Locate the cell with the specified text and output its [X, Y] center coordinate. 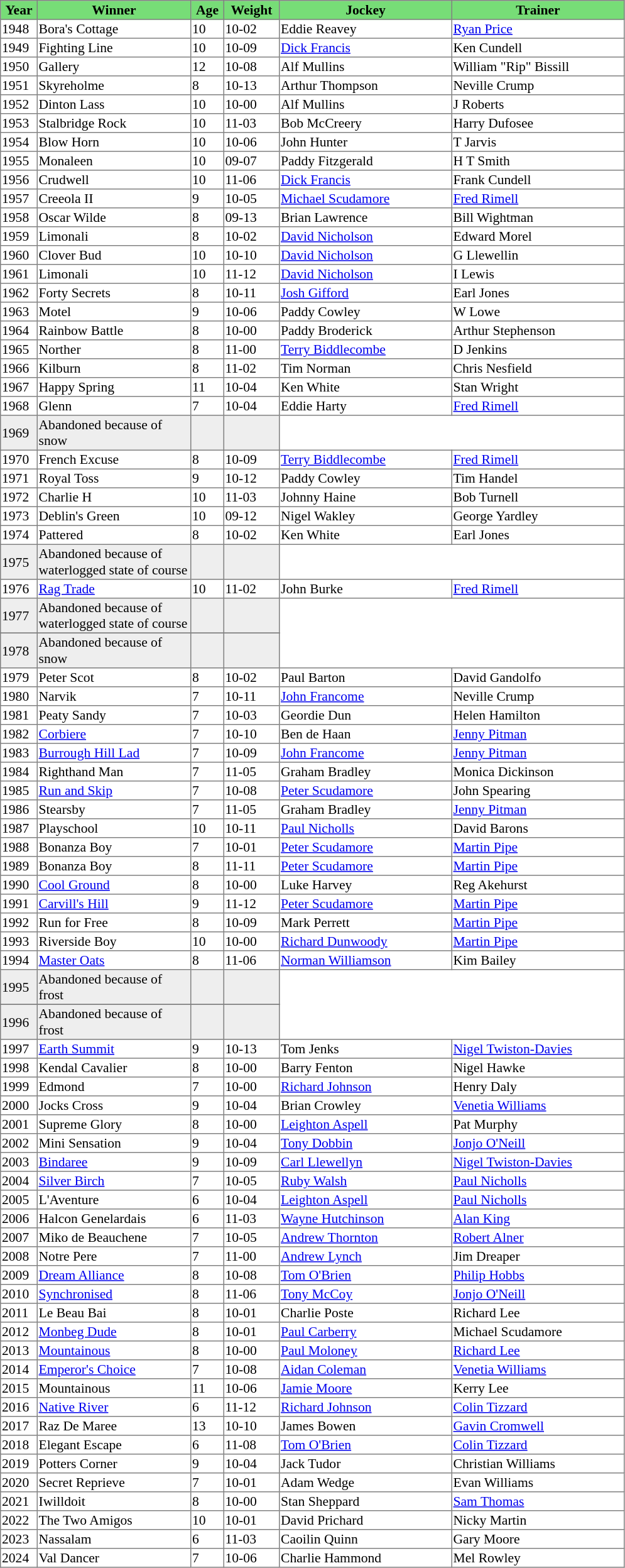
Edmond [114, 1087]
2008 [19, 1256]
Brian Crowley [366, 1105]
Ben de Haan [366, 734]
1953 [19, 123]
1950 [19, 67]
Peter Scot [114, 677]
Tim Norman [366, 368]
Eddie Reavey [366, 29]
1976 [19, 589]
L'Aventure [114, 1200]
Mel Rowley [538, 1558]
Gary Moore [538, 1539]
1968 [19, 406]
David Prichard [366, 1520]
Dream Alliance [114, 1275]
Arthur Thompson [366, 85]
Year [19, 10]
2020 [19, 1483]
Richard Dunwoody [366, 941]
Nigel Hawke [538, 1068]
1949 [19, 48]
Jack Tudor [366, 1464]
Charlie H [114, 497]
Forty Secrets [114, 293]
Edward Morel [538, 236]
Josh Gifford [366, 293]
Bindaree [114, 1162]
Kerry Lee [538, 1388]
1977 [19, 616]
1960 [19, 255]
Secret Reprieve [114, 1483]
Frank Cundell [538, 180]
1992 [19, 923]
1972 [19, 497]
Motel [114, 312]
2012 [19, 1332]
Reg Akehurst [538, 885]
Philip Hobbs [538, 1275]
Bob McCreery [366, 123]
Johnny Haine [366, 497]
2014 [19, 1369]
Emperor's Choice [114, 1369]
J Roberts [538, 104]
1959 [19, 236]
Cool Ground [114, 885]
1984 [19, 772]
2006 [19, 1219]
Caoilin Quinn [366, 1539]
Riverside Boy [114, 941]
Rag Trade [114, 589]
1965 [19, 349]
11-08 [251, 1445]
Val Dancer [114, 1558]
Ruby Walsh [366, 1181]
2001 [19, 1124]
1951 [19, 85]
2017 [19, 1426]
Andrew Lynch [366, 1256]
2005 [19, 1200]
1952 [19, 104]
Monbeg Dude [114, 1332]
Jim Dreaper [538, 1256]
Elegant Escape [114, 1445]
Supreme Glory [114, 1124]
2016 [19, 1407]
T Jarvis [538, 142]
12 [207, 67]
Brian Lawrence [366, 217]
Stan Sheppard [366, 1501]
Burrough Hill Lad [114, 753]
1980 [19, 696]
Paul Barton [366, 677]
1993 [19, 941]
Playschool [114, 828]
1975 [19, 562]
Miko de Beauchene [114, 1237]
Luke Harvey [366, 885]
1948 [19, 29]
Pat Murphy [538, 1124]
1983 [19, 753]
Nigel Wakley [366, 516]
Stalbridge Rock [114, 123]
Dinton Lass [114, 104]
Andrew Thornton [366, 1237]
Wayne Hutchinson [366, 1219]
2018 [19, 1445]
Rainbow Battle [114, 331]
10-03 [251, 715]
Mark Perrett [366, 923]
2015 [19, 1388]
Crudwell [114, 180]
1986 [19, 809]
I Lewis [538, 274]
Fighting Line [114, 48]
G Llewellin [538, 255]
1994 [19, 960]
Mini Sensation [114, 1143]
Righthand Man [114, 772]
1973 [19, 516]
2003 [19, 1162]
1982 [19, 734]
Stearsby [114, 809]
1997 [19, 1049]
1966 [19, 368]
Run for Free [114, 923]
1996 [19, 1022]
Earth Summit [114, 1049]
2024 [19, 1558]
Arthur Stephenson [538, 331]
Iwilldoit [114, 1501]
2010 [19, 1294]
1964 [19, 331]
1998 [19, 1068]
Blow Horn [114, 142]
1987 [19, 828]
Happy Spring [114, 387]
2019 [19, 1464]
1979 [19, 677]
1985 [19, 791]
Henry Daly [538, 1087]
Tom Jenks [366, 1049]
Geordie Dun [366, 715]
James Bowen [366, 1426]
Deblin's Green [114, 516]
1954 [19, 142]
Stan Wright [538, 387]
David Gandolfo [538, 677]
2022 [19, 1520]
1958 [19, 217]
Kendal Cavalier [114, 1068]
2011 [19, 1313]
Corbiere [114, 734]
Glenn [114, 406]
2023 [19, 1539]
Winner [114, 10]
09-13 [251, 217]
Jocks Cross [114, 1105]
Sam Thomas [538, 1501]
2000 [19, 1105]
1956 [19, 180]
1981 [19, 715]
Jockey [366, 10]
Narvik [114, 696]
1999 [19, 1087]
10-12 [251, 478]
Pattered [114, 535]
Le Beau Bai [114, 1313]
1970 [19, 459]
Skyreholme [114, 85]
George Yardley [538, 516]
Norther [114, 349]
Aidan Coleman [366, 1369]
1957 [19, 199]
Creeola II [114, 199]
2002 [19, 1143]
Ryan Price [538, 29]
Halcon Genelardais [114, 1219]
Bill Wightman [538, 217]
Chris Nesfield [538, 368]
Potters Corner [114, 1464]
1995 [19, 987]
2004 [19, 1181]
Bora's Cottage [114, 29]
Weight [251, 10]
1989 [19, 866]
Charlie Hammond [366, 1558]
Trainer [538, 10]
Nassalam [114, 1539]
John Spearing [538, 791]
1961 [19, 274]
Norman Williamson [366, 960]
Carvill's Hill [114, 904]
Eddie Harty [366, 406]
Adam Wedge [366, 1483]
09-07 [251, 161]
Royal Toss [114, 478]
1974 [19, 535]
Ken Cundell [538, 48]
Age [207, 10]
Monaleen [114, 161]
2021 [19, 1501]
Kilburn [114, 368]
1978 [19, 650]
Evan Williams [538, 1483]
1990 [19, 885]
Gallery [114, 67]
Tony McCoy [366, 1294]
D Jenkins [538, 349]
Barry Fenton [366, 1068]
The Two Amigos [114, 1520]
Silver Birch [114, 1181]
1962 [19, 293]
H T Smith [538, 161]
Tim Handel [538, 478]
2009 [19, 1275]
Carl Llewellyn [366, 1162]
Jamie Moore [366, 1388]
French Excuse [114, 459]
Charlie Poste [366, 1313]
Clover Bud [114, 255]
Paul Moloney [366, 1351]
Raz De Maree [114, 1426]
Notre Pere [114, 1256]
Paddy Broderick [366, 331]
William "Rip" Bissill [538, 67]
1967 [19, 387]
John Hunter [366, 142]
1963 [19, 312]
Tony Dobbin [366, 1143]
1988 [19, 847]
13 [207, 1426]
Helen Hamilton [538, 715]
Bob Turnell [538, 497]
1955 [19, 161]
John Burke [366, 589]
Alan King [538, 1219]
Synchronised [114, 1294]
Native River [114, 1407]
Monica Dickinson [538, 772]
Kim Bailey [538, 960]
Gavin Cromwell [538, 1426]
Christian Williams [538, 1464]
W Lowe [538, 312]
Paddy Fitzgerald [366, 161]
Harry Dufosee [538, 123]
Oscar Wilde [114, 217]
1991 [19, 904]
1969 [19, 433]
1971 [19, 478]
2007 [19, 1237]
Peaty Sandy [114, 715]
Robert Alner [538, 1237]
Nicky Martin [538, 1520]
11-11 [251, 866]
Master Oats [114, 960]
David Barons [538, 828]
2013 [19, 1351]
Paul Carberry [366, 1332]
09-12 [251, 516]
Run and Skip [114, 791]
